Locate the cell with the specified text and output its [x, y] center coordinate. 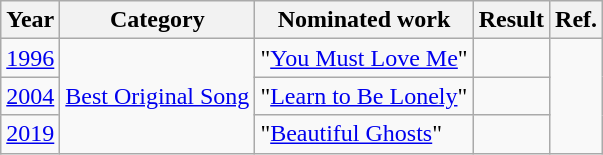
2004 [30, 96]
Nominated work [364, 20]
Category [158, 20]
Ref. [576, 20]
"Learn to Be Lonely" [364, 96]
"You Must Love Me" [364, 58]
"Beautiful Ghosts" [364, 134]
Year [30, 20]
Best Original Song [158, 96]
Result [511, 20]
1996 [30, 58]
2019 [30, 134]
